Return the [X, Y] coordinate for the center point of the cell that contains the specified text.  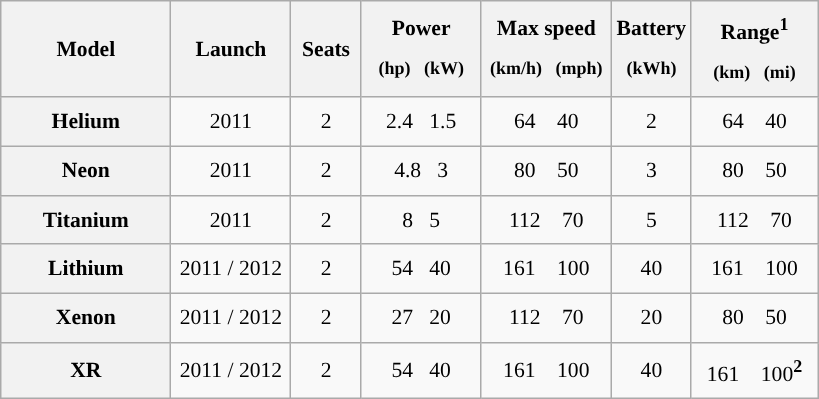
161 1002 [754, 371]
Model [86, 50]
Lithium [86, 270]
Max speed(km/h) (mph) [546, 50]
20 [651, 318]
Helium [86, 122]
3 [651, 172]
Range1(km) (mi) [754, 50]
2.4 1.5 [421, 122]
Power(hp) (kW) [421, 50]
Titanium [86, 220]
27 20 [421, 318]
Seats [326, 50]
Launch [231, 50]
5 [651, 220]
Battery(kWh) [651, 50]
8 5 [421, 220]
Xenon [86, 318]
Neon [86, 172]
XR [86, 371]
4.8 3 [421, 172]
